Pinpoint the cell where the given text exists, returning its (x, y) midpoint coordinate. 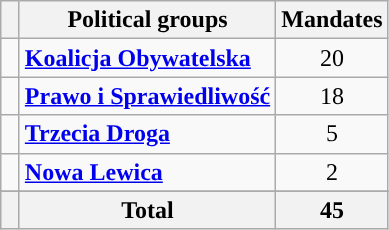
Prawo i Sprawiedliwość (147, 96)
20 (332, 58)
5 (332, 134)
Total (147, 210)
18 (332, 96)
Political groups (147, 20)
Nowa Lewica (147, 172)
2 (332, 172)
Trzecia Droga (147, 134)
45 (332, 210)
Mandates (332, 20)
Koalicja Obywatelska (147, 58)
